Detect which cell encompasses the target text, then output its [X, Y] center coordinate. 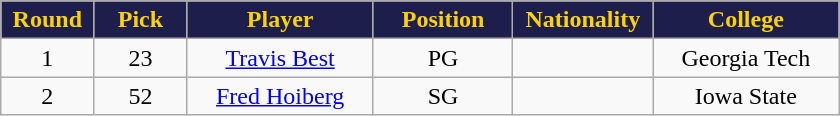
SG [443, 96]
1 [48, 58]
Player [280, 20]
Pick [140, 20]
23 [140, 58]
Nationality [583, 20]
College [746, 20]
Fred Hoiberg [280, 96]
Position [443, 20]
Round [48, 20]
PG [443, 58]
Iowa State [746, 96]
52 [140, 96]
Travis Best [280, 58]
Georgia Tech [746, 58]
2 [48, 96]
